Detect which cell encompasses the target text, then output its (x, y) center coordinate. 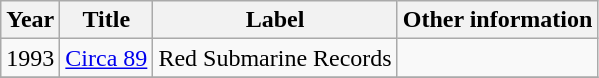
Label (275, 20)
Red Submarine Records (275, 58)
Year (30, 20)
Title (106, 20)
1993 (30, 58)
Other information (498, 20)
Circa 89 (106, 58)
